Determine the [x, y] coordinate at the center of the cell enclosing the given text.  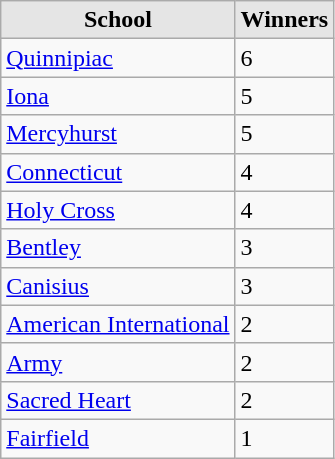
Canisius [118, 286]
Fairfield [118, 438]
Bentley [118, 248]
Holy Cross [118, 210]
6 [284, 58]
Mercyhurst [118, 134]
Connecticut [118, 172]
School [118, 20]
Sacred Heart [118, 400]
Quinnipiac [118, 58]
Army [118, 362]
Winners [284, 20]
Iona [118, 96]
1 [284, 438]
American International [118, 324]
